Find where the given text appears and provide that cell's center as [X, Y] coordinate. 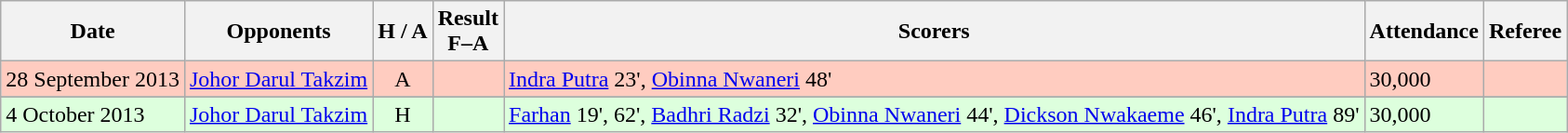
Referee [1525, 32]
Attendance [1424, 32]
Farhan 19', 62', Badhri Radzi 32', Obinna Nwaneri 44', Dickson Nwakaeme 46', Indra Putra 89' [935, 114]
H [403, 114]
Scorers [935, 32]
4 October 2013 [93, 114]
A [403, 79]
H / A [403, 32]
28 September 2013 [93, 79]
Opponents [278, 32]
Indra Putra 23', Obinna Nwaneri 48' [935, 79]
Date [93, 32]
ResultF–A [468, 32]
